Determine the (x, y) coordinate at the center of the cell enclosing the given text.  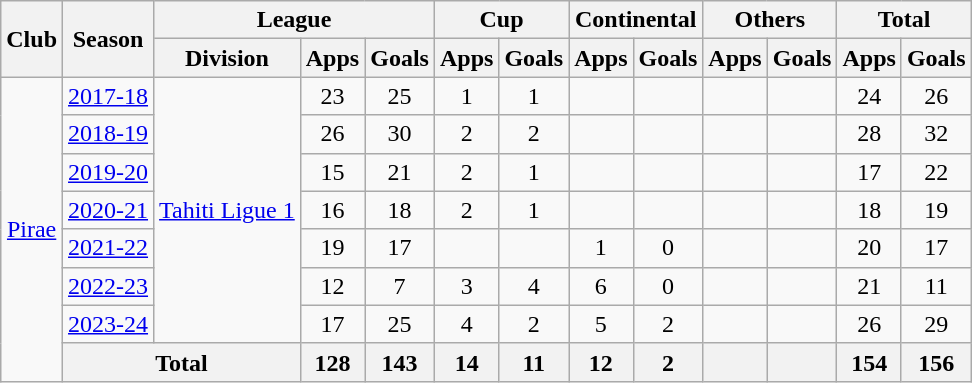
23 (332, 96)
2018-19 (108, 134)
5 (601, 324)
24 (869, 96)
Division (228, 58)
32 (936, 134)
20 (869, 248)
15 (332, 172)
14 (466, 362)
7 (400, 286)
28 (869, 134)
2020-21 (108, 210)
3 (466, 286)
16 (332, 210)
Continental (636, 20)
29 (936, 324)
2022-23 (108, 286)
2023-24 (108, 324)
Tahiti Ligue 1 (228, 210)
2021-22 (108, 248)
2019-20 (108, 172)
22 (936, 172)
30 (400, 134)
Club (32, 39)
Pirae (32, 229)
154 (869, 362)
156 (936, 362)
2017-18 (108, 96)
143 (400, 362)
Others (770, 20)
Season (108, 39)
6 (601, 286)
128 (332, 362)
Cup (501, 20)
League (294, 20)
